Scan for the cell matching the given text and deliver its (X, Y) coordinate at center. 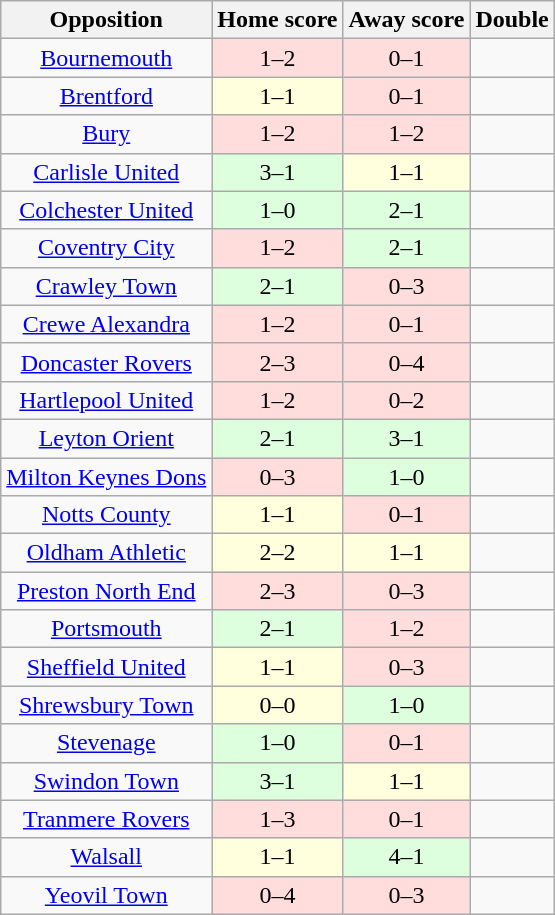
Bury (106, 134)
Tranmere Rovers (106, 819)
Notts County (106, 515)
Crewe Alexandra (106, 324)
2–2 (278, 553)
Hartlepool United (106, 400)
4–1 (406, 857)
Double (512, 20)
Brentford (106, 96)
Coventry City (106, 248)
Away score (406, 20)
Bournemouth (106, 58)
0–0 (278, 705)
Leyton Orient (106, 438)
Home score (278, 20)
Colchester United (106, 210)
Opposition (106, 20)
Walsall (106, 857)
Portsmouth (106, 629)
1–3 (278, 819)
Shrewsbury Town (106, 705)
Oldham Athletic (106, 553)
Swindon Town (106, 781)
0–2 (406, 400)
Stevenage (106, 743)
Yeovil Town (106, 895)
Carlisle United (106, 172)
Doncaster Rovers (106, 362)
Preston North End (106, 591)
Crawley Town (106, 286)
Milton Keynes Dons (106, 477)
Sheffield United (106, 667)
